Extract the [X, Y] coordinate from the center of the cell holding the provided text.  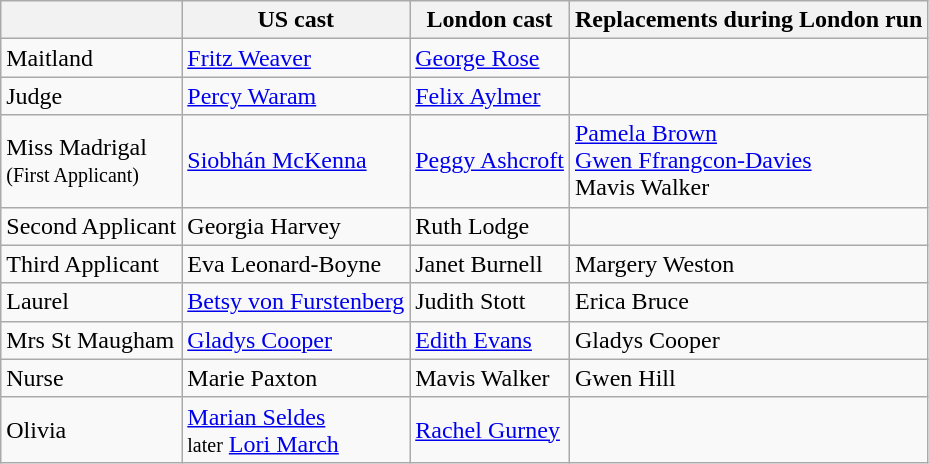
Rachel Gurney [490, 430]
Mrs St Maugham [92, 340]
Maitland [92, 58]
Second Applicant [92, 226]
Janet Burnell [490, 264]
Eva Leonard-Boyne [296, 264]
Felix Aylmer [490, 96]
Peggy Ashcroft [490, 161]
Laurel [92, 302]
Ruth Lodge [490, 226]
Judge [92, 96]
Marian Seldeslater Lori March [296, 430]
Georgia Harvey [296, 226]
Third Applicant [92, 264]
George Rose [490, 58]
Percy Waram [296, 96]
Mavis Walker [490, 378]
US cast [296, 20]
Pamela BrownGwen Ffrangcon-DaviesMavis Walker [748, 161]
Edith Evans [490, 340]
Gwen Hill [748, 378]
Marie Paxton [296, 378]
Miss Madrigal(First Applicant) [92, 161]
Nurse [92, 378]
Betsy von Furstenberg [296, 302]
Judith Stott [490, 302]
Siobhán McKenna [296, 161]
Replacements during London run [748, 20]
Fritz Weaver [296, 58]
Olivia [92, 430]
Erica Bruce [748, 302]
London cast [490, 20]
Margery Weston [748, 264]
